For the text-containing cell, return its midpoint in [x, y] coordinate format. 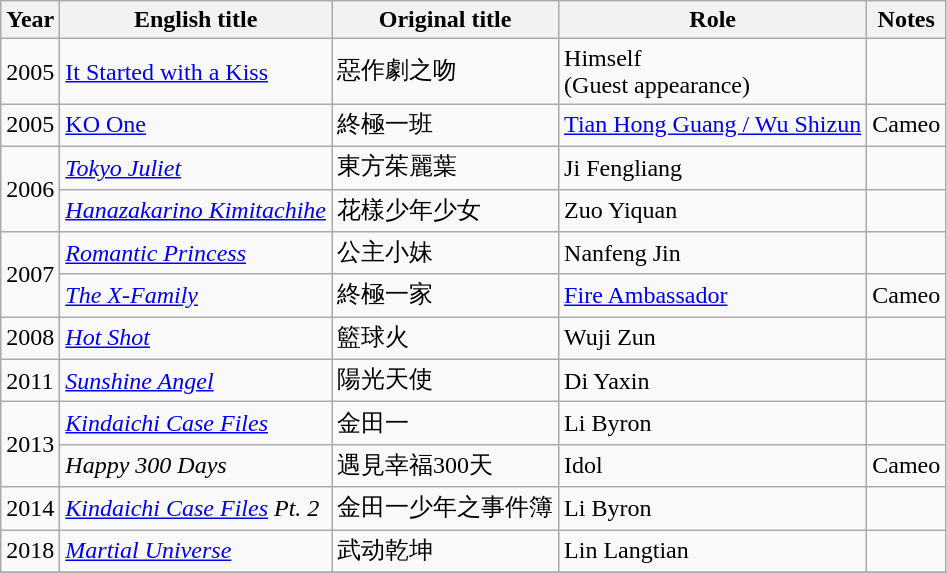
Hanazakarino Kimitachihe [196, 210]
Notes [906, 20]
It Started with a Kiss [196, 72]
English title [196, 20]
2014 [30, 508]
Himself(Guest appearance) [713, 72]
Wuji Zun [713, 338]
2018 [30, 552]
Romantic Princess [196, 254]
2006 [30, 188]
Di Yaxin [713, 380]
Role [713, 20]
遇見幸福300天 [446, 466]
Kindaichi Case Files Pt. 2 [196, 508]
Happy 300 Days [196, 466]
Idol [713, 466]
2011 [30, 380]
Tokyo Juliet [196, 168]
Fire Ambassador [713, 296]
2013 [30, 444]
Kindaichi Case Files [196, 424]
Martial Universe [196, 552]
東方茱麗葉 [446, 168]
The X-Family [196, 296]
金田一少年之事件簿 [446, 508]
金田一 [446, 424]
Lin Langtian [713, 552]
公主小妹 [446, 254]
Original title [446, 20]
Nanfeng Jin [713, 254]
Ji Fengliang [713, 168]
Tian Hong Guang / Wu Shizun [713, 126]
惡作劇之吻 [446, 72]
終極一家 [446, 296]
終極一班 [446, 126]
Sunshine Angel [196, 380]
Zuo Yiquan [713, 210]
Hot Shot [196, 338]
陽光天使 [446, 380]
Year [30, 20]
2008 [30, 338]
籃球火 [446, 338]
花樣少年少女 [446, 210]
武动乾坤 [446, 552]
2007 [30, 274]
KO One [196, 126]
